Search for the cell housing the specified text and yield its (x, y) center coordinate. 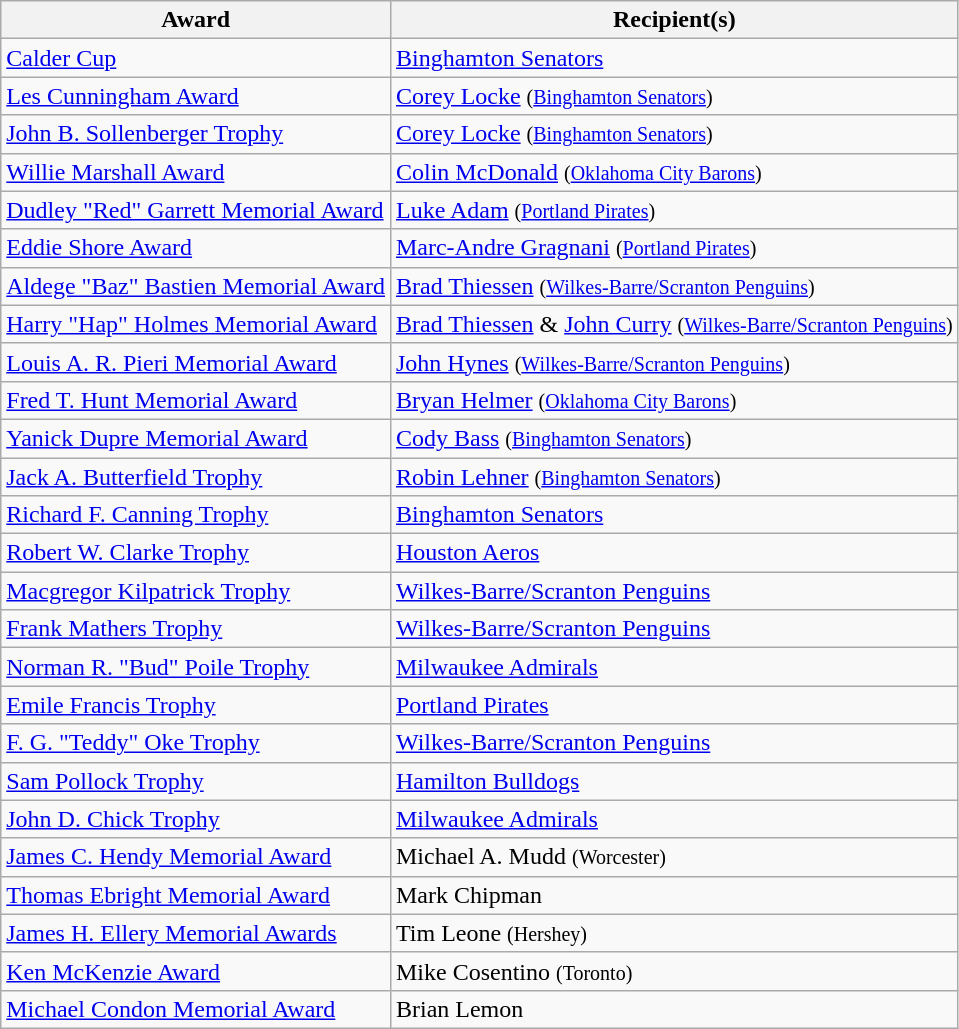
Jack A. Butterfield Trophy (196, 477)
Tim Leone (Hershey) (674, 933)
Ken McKenzie Award (196, 971)
Houston Aeros (674, 553)
James C. Hendy Memorial Award (196, 857)
Robin Lehner (Binghamton Senators) (674, 477)
Eddie Shore Award (196, 248)
Award (196, 20)
Macgregor Kilpatrick Trophy (196, 591)
John B. Sollenberger Trophy (196, 134)
Cody Bass (Binghamton Senators) (674, 438)
Willie Marshall Award (196, 172)
Mike Cosentino (Toronto) (674, 971)
Emile Francis Trophy (196, 705)
Calder Cup (196, 58)
Aldege "Baz" Bastien Memorial Award (196, 286)
Yanick Dupre Memorial Award (196, 438)
Portland Pirates (674, 705)
Michael Condon Memorial Award (196, 1009)
Hamilton Bulldogs (674, 781)
Thomas Ebright Memorial Award (196, 895)
Brad Thiessen (Wilkes-Barre/Scranton Penguins) (674, 286)
Brian Lemon (674, 1009)
Richard F. Canning Trophy (196, 515)
Robert W. Clarke Trophy (196, 553)
James H. Ellery Memorial Awards (196, 933)
Sam Pollock Trophy (196, 781)
Recipient(s) (674, 20)
Bryan Helmer (Oklahoma City Barons) (674, 400)
John Hynes (Wilkes-Barre/Scranton Penguins) (674, 362)
Marc-Andre Gragnani (Portland Pirates) (674, 248)
Fred T. Hunt Memorial Award (196, 400)
Luke Adam (Portland Pirates) (674, 210)
Harry "Hap" Holmes Memorial Award (196, 324)
Michael A. Mudd (Worcester) (674, 857)
Dudley "Red" Garrett Memorial Award (196, 210)
John D. Chick Trophy (196, 819)
F. G. "Teddy" Oke Trophy (196, 743)
Frank Mathers Trophy (196, 629)
Mark Chipman (674, 895)
Les Cunningham Award (196, 96)
Brad Thiessen & John Curry (Wilkes-Barre/Scranton Penguins) (674, 324)
Louis A. R. Pieri Memorial Award (196, 362)
Norman R. "Bud" Poile Trophy (196, 667)
Colin McDonald (Oklahoma City Barons) (674, 172)
